Provide the (X, Y) coordinate of the cell's center where the given text is located.  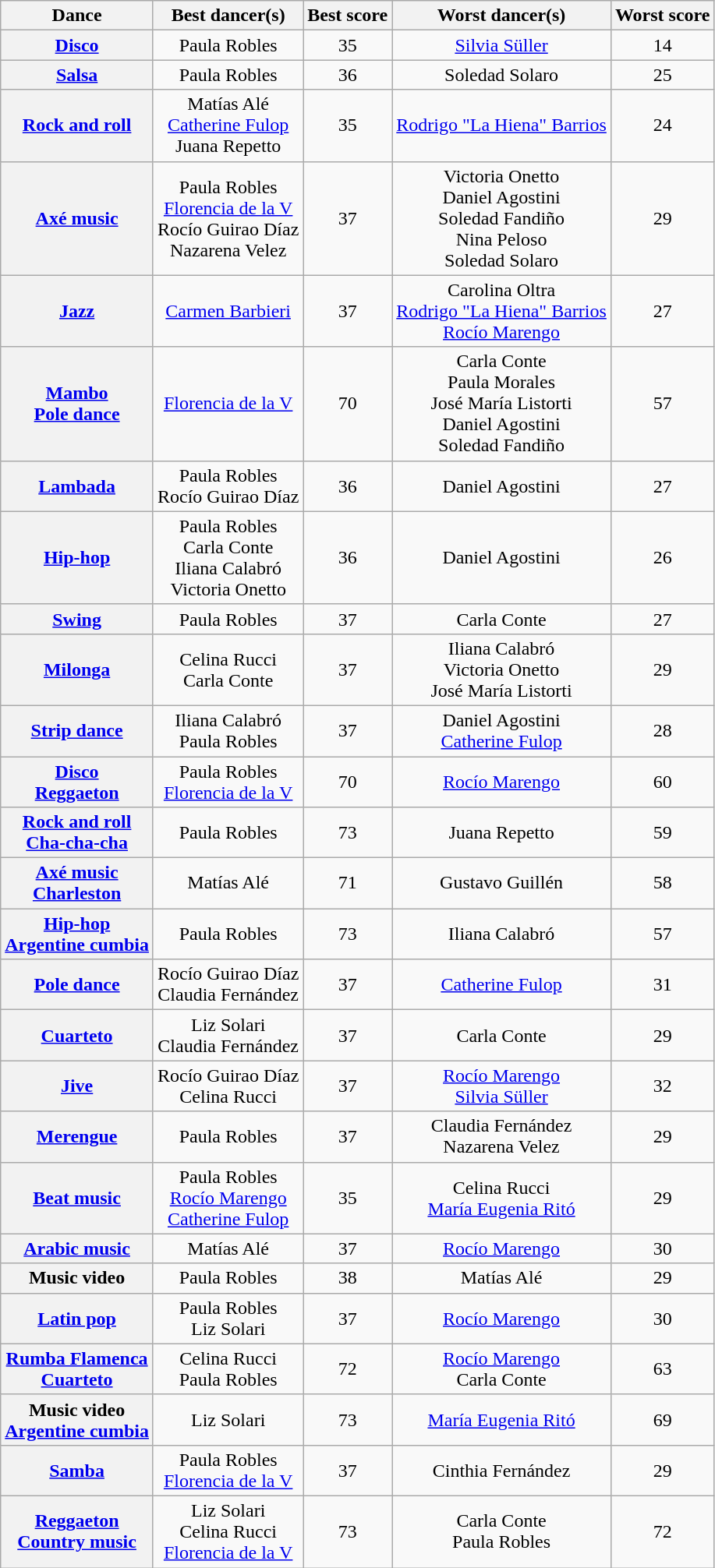
Paula RoblesLiz Solari (228, 1319)
Jive (77, 1086)
25 (663, 75)
Jazz (77, 311)
Paula RoblesRocío MarengoCatherine Fulop (228, 1198)
Salsa (77, 75)
60 (663, 781)
Carolina OltraRodrigo "La Hiena" BarriosRocío Marengo (502, 311)
59 (663, 832)
Best score (348, 16)
Hip-hopArgentine cumbia (77, 934)
Rocío MarengoCarla Conte (502, 1368)
Dance (77, 16)
Arabic music (77, 1248)
Axé music (77, 218)
Liz SolariClaudia Fernández (228, 1035)
Milonga (77, 669)
Best dancer(s) (228, 16)
Daniel AgostiniCatherine Fulop (502, 731)
Carla ContePaula MoralesJosé María ListortiDaniel AgostiniSoledad Fandiño (502, 404)
Beat music (77, 1198)
Cuarteto (77, 1035)
Rocío Guirao DíazCelina Rucci (228, 1086)
71 (348, 884)
63 (663, 1368)
Paula RoblesRocío Guirao Díaz (228, 486)
Celina RucciPaula Robles (228, 1368)
Worst dancer(s) (502, 16)
ReggaetonCountry music (77, 1531)
MamboPole dance (77, 404)
24 (663, 125)
32 (663, 1086)
14 (663, 45)
DiscoReggaeton (77, 781)
Liz SolariCelina RucciFlorencia de la V (228, 1531)
28 (663, 731)
Cinthia Fernández (502, 1470)
Hip-hop (77, 558)
Samba (77, 1470)
Carmen Barbieri (228, 311)
Iliana Calabró (502, 934)
Worst score (663, 16)
Rumba FlamencaCuarteto (77, 1368)
Celina RucciCarla Conte (228, 669)
Claudia FernándezNazarena Velez (502, 1136)
69 (663, 1420)
Rodrigo "La Hiena" Barrios (502, 125)
Swing (77, 619)
Paula RoblesCarla ConteIliana CalabróVictoria Onetto (228, 558)
Paula RoblesFlorencia de la VRocío Guirao DíazNazarena Velez (228, 218)
26 (663, 558)
Silvia Süller (502, 45)
Lambada (77, 486)
Latin pop (77, 1319)
Music videoArgentine cumbia (77, 1420)
Iliana CalabróPaula Robles (228, 731)
Liz Solari (228, 1420)
Pole dance (77, 985)
Matías AléCatherine FulopJuana Repetto (228, 125)
Iliana CalabróVictoria OnettoJosé María Listorti (502, 669)
Gustavo Guillén (502, 884)
Catherine Fulop (502, 985)
Rocío Guirao DíazClaudia Fernández (228, 985)
Music video (77, 1278)
Juana Repetto (502, 832)
58 (663, 884)
Rocío MarengoSilvia Süller (502, 1086)
31 (663, 985)
Disco (77, 45)
Carla ContePaula Robles (502, 1531)
Axé musicCharleston (77, 884)
María Eugenia Ritó (502, 1420)
Florencia de la V (228, 404)
Victoria OnettoDaniel AgostiniSoledad FandiñoNina PelosoSoledad Solaro (502, 218)
Celina RucciMaría Eugenia Ritó (502, 1198)
Soledad Solaro (502, 75)
Rock and roll (77, 125)
Merengue (77, 1136)
Strip dance (77, 731)
38 (348, 1278)
Rock and rollCha-cha-cha (77, 832)
